For the text-containing cell, return its midpoint in [X, Y] coordinate format. 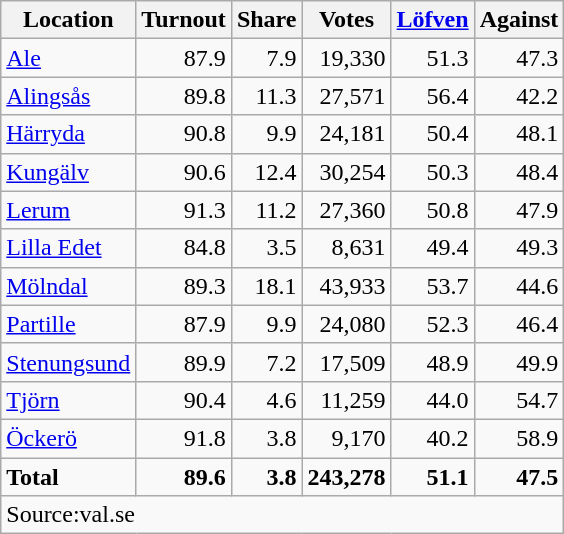
Ale [68, 58]
Source:val.se [282, 515]
7.2 [266, 362]
42.2 [519, 96]
Lerum [68, 210]
3.5 [266, 248]
Härryda [68, 134]
Stenungsund [68, 362]
89.6 [184, 477]
40.2 [432, 438]
47.5 [519, 477]
Partille [68, 324]
17,509 [346, 362]
11.2 [266, 210]
Öckerö [68, 438]
Turnout [184, 20]
7.9 [266, 58]
Location [68, 20]
Total [68, 477]
48.4 [519, 172]
24,181 [346, 134]
4.6 [266, 400]
Against [519, 20]
Tjörn [68, 400]
47.9 [519, 210]
56.4 [432, 96]
30,254 [346, 172]
Share [266, 20]
48.1 [519, 134]
12.4 [266, 172]
89.8 [184, 96]
48.9 [432, 362]
89.3 [184, 286]
43,933 [346, 286]
27,360 [346, 210]
90.8 [184, 134]
24,080 [346, 324]
91.3 [184, 210]
50.3 [432, 172]
Alingsås [68, 96]
50.4 [432, 134]
27,571 [346, 96]
Mölndal [68, 286]
Votes [346, 20]
91.8 [184, 438]
Löfven [432, 20]
49.9 [519, 362]
Kungälv [68, 172]
58.9 [519, 438]
84.8 [184, 248]
90.4 [184, 400]
51.1 [432, 477]
49.3 [519, 248]
54.7 [519, 400]
44.6 [519, 286]
8,631 [346, 248]
52.3 [432, 324]
19,330 [346, 58]
90.6 [184, 172]
49.4 [432, 248]
53.7 [432, 286]
44.0 [432, 400]
9,170 [346, 438]
89.9 [184, 362]
243,278 [346, 477]
11,259 [346, 400]
Lilla Edet [68, 248]
51.3 [432, 58]
46.4 [519, 324]
50.8 [432, 210]
11.3 [266, 96]
47.3 [519, 58]
18.1 [266, 286]
